Scan for the cell matching the given text and deliver its [X, Y] coordinate at center. 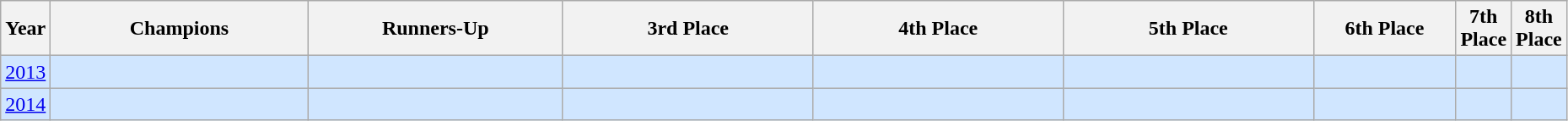
Runners-Up [435, 29]
5th Place [1189, 29]
2014 [25, 104]
2013 [25, 72]
8th Place [1539, 29]
Year [25, 29]
7th Place [1484, 29]
4th Place [938, 29]
Champions [179, 29]
6th Place [1385, 29]
3rd Place [688, 29]
